Find where the given text appears and provide that cell's center as (x, y) coordinate. 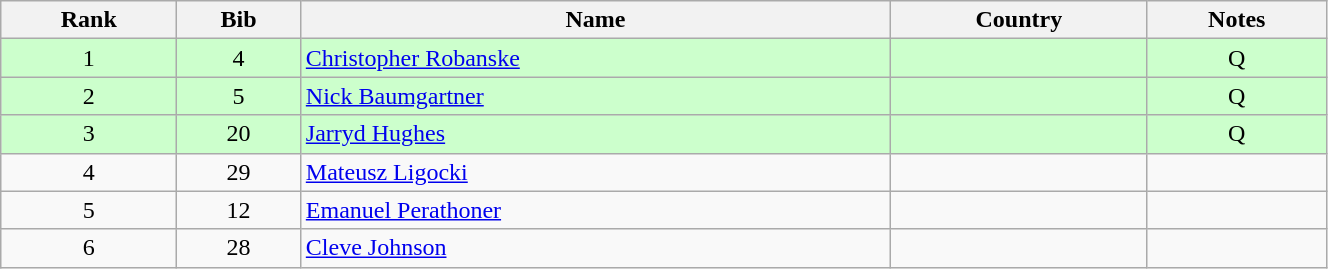
Mateusz Ligocki (595, 172)
6 (89, 248)
2 (89, 96)
1 (89, 58)
Notes (1236, 20)
Cleve Johnson (595, 248)
Jarryd Hughes (595, 134)
Name (595, 20)
Nick Baumgartner (595, 96)
3 (89, 134)
Bib (239, 20)
Rank (89, 20)
Emanuel Perathoner (595, 210)
Christopher Robanske (595, 58)
28 (239, 248)
29 (239, 172)
Country (1019, 20)
20 (239, 134)
12 (239, 210)
